Detect which cell encompasses the target text, then output its [x, y] center coordinate. 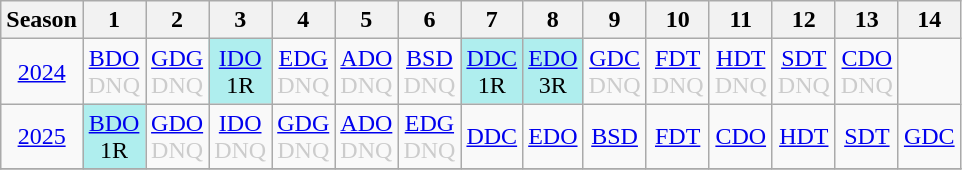
GDC [929, 136]
BSD [614, 136]
10 [678, 20]
BDO1R [114, 136]
BSDDNQ [430, 72]
12 [804, 20]
IDO1R [240, 72]
2025 [42, 136]
HDTDNQ [740, 72]
3 [240, 20]
Season [42, 20]
1 [114, 20]
SDTDNQ [804, 72]
2024 [42, 72]
6 [430, 20]
DDC1R [492, 72]
EDO [553, 136]
FDTDNQ [678, 72]
2 [178, 20]
11 [740, 20]
9 [614, 20]
13 [866, 20]
4 [304, 20]
BDODNQ [114, 72]
7 [492, 20]
GDCDNQ [614, 72]
DDC [492, 136]
5 [366, 20]
14 [929, 20]
FDT [678, 136]
CDO [740, 136]
IDODNQ [240, 136]
8 [553, 20]
EDO3R [553, 72]
GDODNQ [178, 136]
HDT [804, 136]
CDODNQ [866, 72]
SDT [866, 136]
